Capture the cell that displays the provided text and extract its [X, Y] central coordinate. 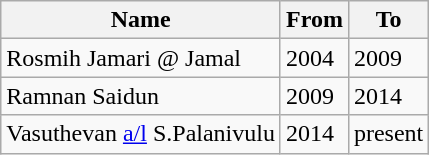
2004 [314, 58]
Vasuthevan a/l S.Palanivulu [141, 134]
present [388, 134]
To [388, 20]
From [314, 20]
Ramnan Saidun [141, 96]
Rosmih Jamari @ Jamal [141, 58]
Name [141, 20]
